Find where the given text appears and provide that cell's center as (X, Y) coordinate. 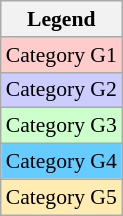
Category G4 (62, 162)
Category G3 (62, 126)
Category G5 (62, 197)
Category G1 (62, 55)
Category G2 (62, 90)
Legend (62, 19)
